Find where the given text appears and provide that cell's center as [x, y] coordinate. 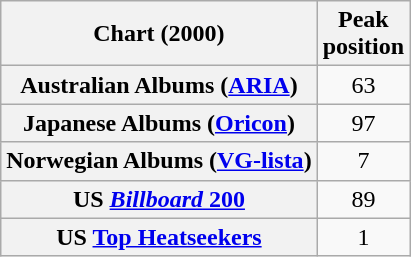
Norwegian Albums (VG-lista) [159, 161]
1 [363, 237]
Chart (2000) [159, 34]
Peakposition [363, 34]
7 [363, 161]
US Billboard 200 [159, 199]
US Top Heatseekers [159, 237]
97 [363, 123]
89 [363, 199]
Japanese Albums (Oricon) [159, 123]
Australian Albums (ARIA) [159, 85]
63 [363, 85]
